Return the [X, Y] coordinate for the center point of the cell that contains the specified text.  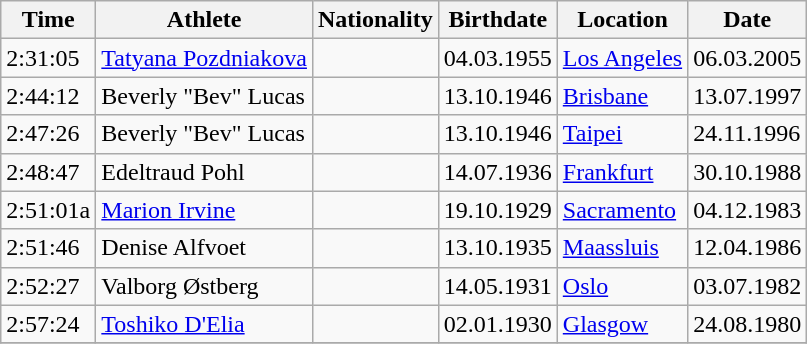
Valborg Østberg [204, 286]
Maassluis [622, 248]
Oslo [622, 286]
06.03.2005 [748, 58]
14.07.1936 [498, 172]
Athlete [204, 20]
04.03.1955 [498, 58]
Denise Alfvoet [204, 248]
13.10.1935 [498, 248]
2:52:27 [48, 286]
2:51:01a [48, 210]
Frankfurt [622, 172]
2:47:26 [48, 134]
Toshiko D'Elia [204, 324]
Taipei [622, 134]
14.05.1931 [498, 286]
19.10.1929 [498, 210]
02.01.1930 [498, 324]
Time [48, 20]
2:51:46 [48, 248]
Tatyana Pozdniakova [204, 58]
Marion Irvine [204, 210]
Location [622, 20]
Birthdate [498, 20]
Brisbane [622, 96]
2:31:05 [48, 58]
Los Angeles [622, 58]
13.07.1997 [748, 96]
03.07.1982 [748, 286]
24.11.1996 [748, 134]
Edeltraud Pohl [204, 172]
12.04.1986 [748, 248]
30.10.1988 [748, 172]
2:57:24 [48, 324]
Date [748, 20]
Sacramento [622, 210]
Glasgow [622, 324]
24.08.1980 [748, 324]
Nationality [375, 20]
2:44:12 [48, 96]
04.12.1983 [748, 210]
2:48:47 [48, 172]
